Return the [x, y] coordinate for the center point of the cell that contains the specified text.  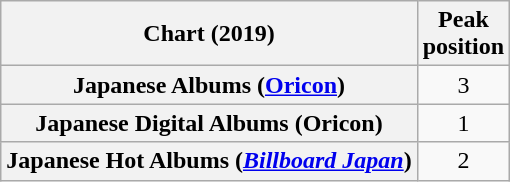
1 [463, 123]
Chart (2019) [209, 34]
3 [463, 85]
Japanese Hot Albums (Billboard Japan) [209, 161]
Peakposition [463, 34]
Japanese Albums (Oricon) [209, 85]
Japanese Digital Albums (Oricon) [209, 123]
2 [463, 161]
